Identify which cell holds the provided text, then report its [X, Y] central coordinate. 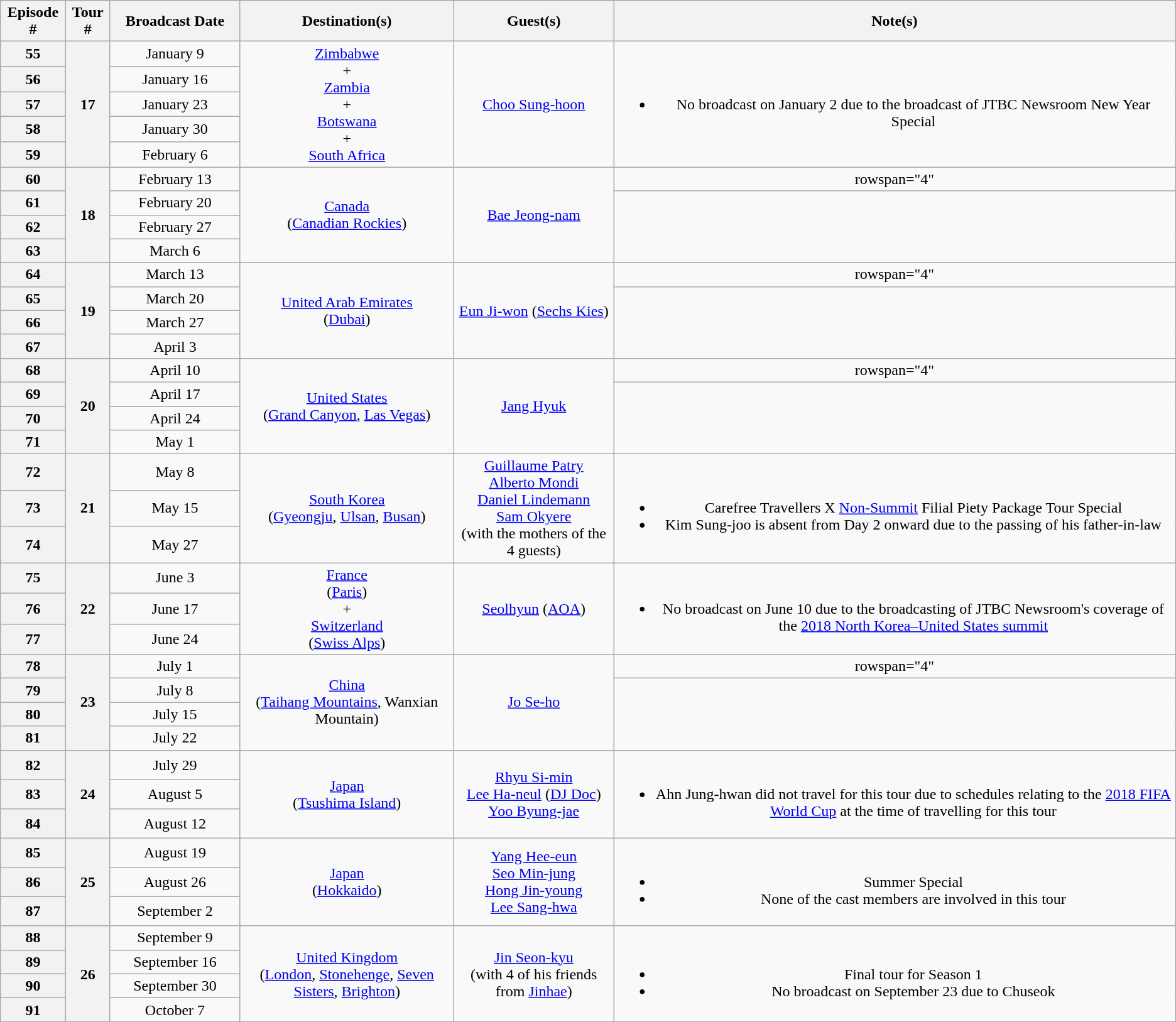
July 15 [175, 714]
67 [33, 346]
Seolhyun (AOA) [534, 609]
Episode # [33, 21]
79 [33, 690]
March 20 [175, 298]
February 20 [175, 203]
January 9 [175, 54]
17 [88, 104]
69 [33, 394]
Jo Se-ho [534, 702]
September 9 [175, 938]
April 17 [175, 394]
80 [33, 714]
June 17 [175, 608]
85 [33, 853]
Destination(s) [347, 21]
89 [33, 962]
84 [33, 823]
April 10 [175, 370]
Canada(Canadian Rockies) [347, 215]
Rhyu Si-minLee Ha-neul (DJ Doc)Yoo Byung-jae [534, 794]
21 [88, 509]
May 1 [175, 442]
September 2 [175, 911]
September 16 [175, 962]
55 [33, 54]
Yang Hee-eunSeo Min-jungHong Jin-youngLee Sang-hwa [534, 882]
19 [88, 310]
23 [88, 702]
Zimbabwe+Zambia+Botswana+South Africa [347, 104]
60 [33, 179]
No broadcast on June 10 due to the broadcasting of JTBC Newsroom's coverage of the 2018 North Korea–United States summit [895, 609]
August 19 [175, 853]
February 27 [175, 227]
75 [33, 578]
90 [33, 986]
68 [33, 370]
57 [33, 104]
Japan(Hokkaido) [347, 882]
January 16 [175, 79]
Carefree Travellers X Non-Summit Filial Piety Package Tour SpecialKim Sung-joo is absent from Day 2 onward due to the passing of his father-in-law [895, 509]
China(Taihang Mountains, Wanxian Mountain) [347, 702]
66 [33, 322]
January 23 [175, 104]
July 8 [175, 690]
France(Paris)+Switzerland(Swiss Alps) [347, 609]
Ahn Jung-hwan did not travel for this tour due to schedules relating to the 2018 FIFA World Cup at the time of travelling for this tour [895, 794]
July 22 [175, 738]
Jang Hyuk [534, 406]
September 30 [175, 986]
May 8 [175, 472]
No broadcast on January 2 due to the broadcast of JTBC Newsroom New Year Special [895, 104]
58 [33, 129]
70 [33, 418]
64 [33, 275]
Guillaume PatryAlberto MondiDaniel LindemannSam Okyere(with the mothers of the 4 guests) [534, 509]
20 [88, 406]
26 [88, 974]
Broadcast Date [175, 21]
August 5 [175, 794]
Bae Jeong-nam [534, 215]
73 [33, 508]
June 3 [175, 578]
Choo Sung-hoon [534, 104]
April 24 [175, 418]
59 [33, 155]
July 29 [175, 765]
January 30 [175, 129]
62 [33, 227]
August 26 [175, 882]
18 [88, 215]
March 27 [175, 322]
Note(s) [895, 21]
March 13 [175, 275]
Eun Ji-won (Sechs Kies) [534, 310]
77 [33, 639]
United Kingdom(London, Stonehenge, Seven Sisters, Brighton) [347, 974]
22 [88, 609]
August 12 [175, 823]
October 7 [175, 1009]
65 [33, 298]
United Arab Emirates(Dubai) [347, 310]
South Korea(Gyeongju, Ulsan, Busan) [347, 509]
61 [33, 203]
24 [88, 794]
91 [33, 1009]
72 [33, 472]
Japan(Tsushima Island) [347, 794]
74 [33, 545]
May 15 [175, 508]
Jin Seon-kyu(with 4 of his friends from Jinhae) [534, 974]
71 [33, 442]
63 [33, 251]
June 24 [175, 639]
Tour # [88, 21]
Guest(s) [534, 21]
78 [33, 666]
United States(Grand Canyon, Las Vegas) [347, 406]
87 [33, 911]
82 [33, 765]
April 3 [175, 346]
76 [33, 608]
July 1 [175, 666]
81 [33, 738]
February 6 [175, 155]
Final tour for Season 1No broadcast on September 23 due to Chuseok [895, 974]
83 [33, 794]
88 [33, 938]
May 27 [175, 545]
56 [33, 79]
March 6 [175, 251]
Summer SpecialNone of the cast members are involved in this tour [895, 882]
25 [88, 882]
February 13 [175, 179]
86 [33, 882]
